Capture the cell that displays the provided text and extract its (x, y) central coordinate. 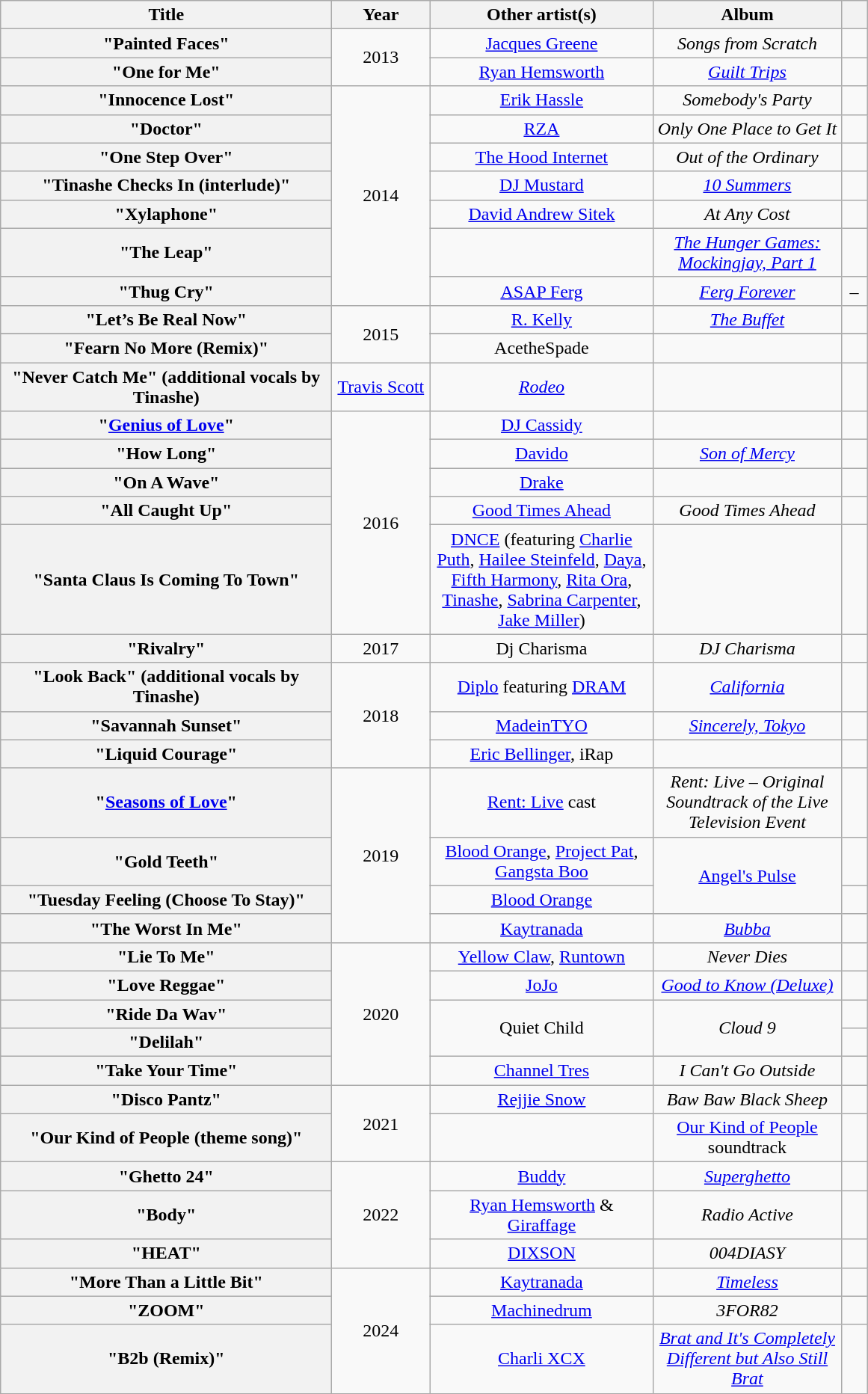
2018 (381, 715)
Machinedrum (541, 1310)
"On A Wave" (166, 482)
JoJo (541, 985)
Buddy (541, 1176)
AcetheSpade (541, 348)
Somebody's Party (748, 100)
"Never Catch Me" (additional vocals by Tinashe) (166, 386)
Dj Charisma (541, 648)
Year (381, 15)
"Thug Cry" (166, 291)
Rodeo (541, 386)
"HEAT" (166, 1253)
"How Long" (166, 454)
I Can't Go Outside (748, 1071)
Channel Tres (541, 1071)
"Genius of Love" (166, 426)
Songs from Scratch (748, 43)
"Delilah" (166, 1043)
"One for Me" (166, 72)
Ryan Hemsworth & Giraffage (541, 1215)
2022 (381, 1215)
"ZOOM" (166, 1310)
Only One Place to Get It (748, 129)
Davido (541, 454)
2019 (381, 856)
10 Summers (748, 185)
Angel's Pulse (748, 875)
Good to Know (Deluxe) (748, 985)
3FOR82 (748, 1310)
Out of the Ordinary (748, 157)
Our Kind of People soundtrack (748, 1138)
"Gold Teeth" (166, 862)
"Tuesday Feeling (Choose To Stay)" (166, 900)
Guilt Trips (748, 72)
Timeless (748, 1282)
"Our Kind of People (theme song)" (166, 1138)
Blood Orange, Project Pat, Gangsta Boo (541, 862)
"Liquid Courage" (166, 754)
"The Worst In Me" (166, 928)
Eric Bellinger, iRap (541, 754)
Ryan Hemsworth (541, 72)
2016 (381, 523)
"Ghetto 24" (166, 1176)
DIXSON (541, 1253)
David Andrew Sitek (541, 214)
"Fearn No More (Remix)" (166, 348)
The Hood Internet (541, 157)
2014 (381, 196)
"Disco Pantz" (166, 1099)
Drake (541, 482)
"One Step Over" (166, 157)
DJ Charisma (748, 648)
"Santa Claus Is Coming To Town" (166, 580)
2024 (381, 1330)
Rejjie Snow (541, 1099)
Yellow Claw, Runtown (541, 957)
Rent: Live cast (541, 802)
"Painted Faces" (166, 43)
RZA (541, 129)
ASAP Ferg (541, 291)
R. Kelly (541, 319)
"B2b (Remix)" (166, 1359)
2017 (381, 648)
Diplo featuring DRAM (541, 687)
Quiet Child (541, 1028)
DNCE (featuring Charlie Puth, Hailee Steinfeld, Daya, Fifth Harmony, Rita Ora, Tinashe, Sabrina Carpenter, Jake Miller) (541, 580)
004DIASY (748, 1253)
2020 (381, 1013)
"Ride Da Wav" (166, 1013)
"Doctor" (166, 129)
Jacques Greene (541, 43)
"Innocence Lost" (166, 100)
2015 (381, 334)
"Let’s Be Real Now" (166, 319)
Brat and It's Completely Different but Also Still Brat (748, 1359)
Album (748, 15)
"Lie To Me" (166, 957)
Blood Orange (541, 900)
"Savannah Sunset" (166, 725)
2013 (381, 58)
2021 (381, 1123)
– (854, 291)
Bubba (748, 928)
Never Dies (748, 957)
"The Leap" (166, 253)
"All Caught Up" (166, 511)
Baw Baw Black Sheep (748, 1099)
Title (166, 15)
DJ Cassidy (541, 426)
DJ Mustard (541, 185)
"Look Back" (additional vocals by Tinashe) (166, 687)
Radio Active (748, 1215)
California (748, 687)
The Hunger Games: Mockingjay, Part 1 (748, 253)
The Buffet (748, 319)
Erik Hassle (541, 100)
MadeinTYO (541, 725)
Cloud 9 (748, 1028)
Son of Mercy (748, 454)
Superghetto (748, 1176)
Rent: Live – Original Soundtrack of the Live Television Event (748, 802)
Sincerely, Tokyo (748, 725)
"Body" (166, 1215)
Travis Scott (381, 386)
"Love Reggae" (166, 985)
"Seasons of Love" (166, 802)
At Any Cost (748, 214)
"Tinashe Checks In (interlude)" (166, 185)
"Take Your Time" (166, 1071)
"Xylaphone" (166, 214)
"More Than a Little Bit" (166, 1282)
"Rivalry" (166, 648)
Ferg Forever (748, 291)
Charli XCX (541, 1359)
Other artist(s) (541, 15)
